Pinpoint the cell where the given text exists, returning its (x, y) midpoint coordinate. 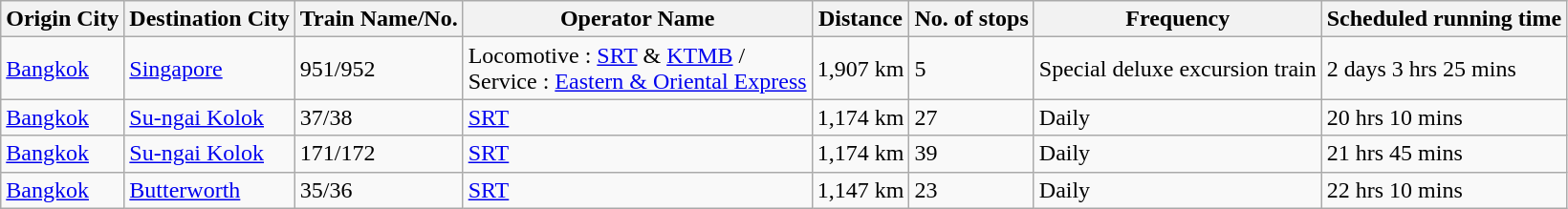
2 days 3 hrs 25 mins (1444, 69)
20 hrs 10 mins (1444, 117)
Origin City (63, 19)
171/172 (379, 154)
Frequency (1178, 19)
Special deluxe excursion train (1178, 69)
Destination City (209, 19)
21 hrs 45 mins (1444, 154)
Distance (860, 19)
Singapore (209, 69)
Butterworth (209, 190)
37/38 (379, 117)
Scheduled running time (1444, 19)
Operator Name (637, 19)
951/952 (379, 69)
No. of stops (971, 19)
22 hrs 10 mins (1444, 190)
27 (971, 117)
23 (971, 190)
39 (971, 154)
Train Name/No. (379, 19)
Locomotive : SRT & KTMB /Service : Eastern & Oriental Express (637, 69)
1,147 km (860, 190)
35/36 (379, 190)
5 (971, 69)
1,907 km (860, 69)
